Identify which cell holds the provided text, then report its [X, Y] central coordinate. 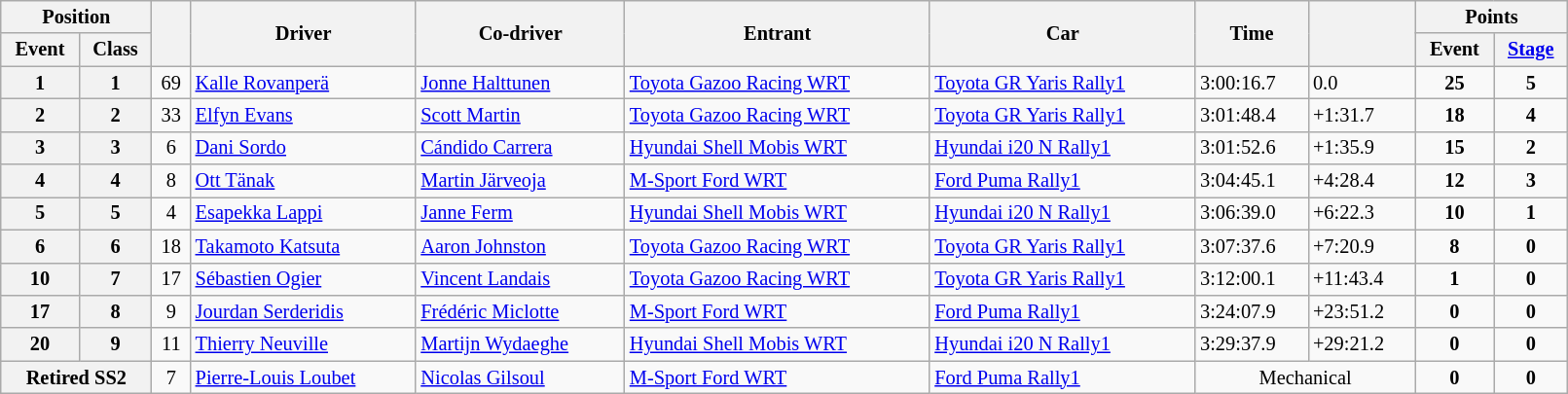
3:12:00.1 [1252, 279]
+4:28.4 [1362, 181]
Kalle Rovanperä [304, 83]
3:01:48.4 [1252, 115]
3:06:39.0 [1252, 213]
Cándido Carrera [520, 148]
Sébastien Ogier [304, 279]
Time [1252, 33]
Frédéric Miclotte [520, 311]
Jonne Halttunen [520, 83]
3:00:16.7 [1252, 83]
Dani Sordo [304, 148]
Martin Järveoja [520, 181]
0.0 [1362, 83]
69 [171, 83]
11 [171, 344]
3:01:52.6 [1252, 148]
Vincent Landais [520, 279]
Class [115, 50]
33 [171, 115]
Points [1491, 17]
3:07:37.6 [1252, 246]
Stage [1531, 50]
Co-driver [520, 33]
Nicolas Gilsoul [520, 377]
+11:43.4 [1362, 279]
Thierry Neuville [304, 344]
Pierre-Louis Loubet [304, 377]
Janne Ferm [520, 213]
Retired SS2 [76, 377]
15 [1454, 148]
Takamoto Katsuta [304, 246]
Jourdan Serderidis [304, 311]
3:04:45.1 [1252, 181]
+23:51.2 [1362, 311]
3:24:07.9 [1252, 311]
Aaron Johnston [520, 246]
25 [1454, 83]
+6:22.3 [1362, 213]
+1:35.9 [1362, 148]
+7:20.9 [1362, 246]
Car [1063, 33]
Ott Tänak [304, 181]
Entrant [777, 33]
Position [76, 17]
Elfyn Evans [304, 115]
+29:21.2 [1362, 344]
Driver [304, 33]
Martijn Wydaeghe [520, 344]
12 [1454, 181]
20 [41, 344]
3:29:37.9 [1252, 344]
Scott Martin [520, 115]
+1:31.7 [1362, 115]
Esapekka Lappi [304, 213]
Mechanical [1305, 377]
